Scan for the cell matching the given text and deliver its (x, y) coordinate at center. 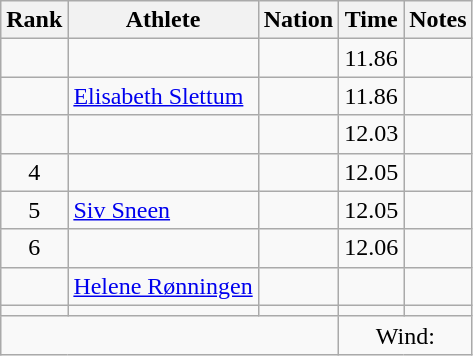
Wind: (406, 335)
12.03 (372, 134)
12.06 (372, 248)
6 (34, 248)
Siv Sneen (163, 210)
Athlete (163, 20)
Nation (298, 20)
Time (372, 20)
Rank (34, 20)
4 (34, 172)
5 (34, 210)
Notes (438, 20)
Helene Rønningen (163, 286)
Elisabeth Slettum (163, 96)
